Return (x, y) of the center of cell containing provided text 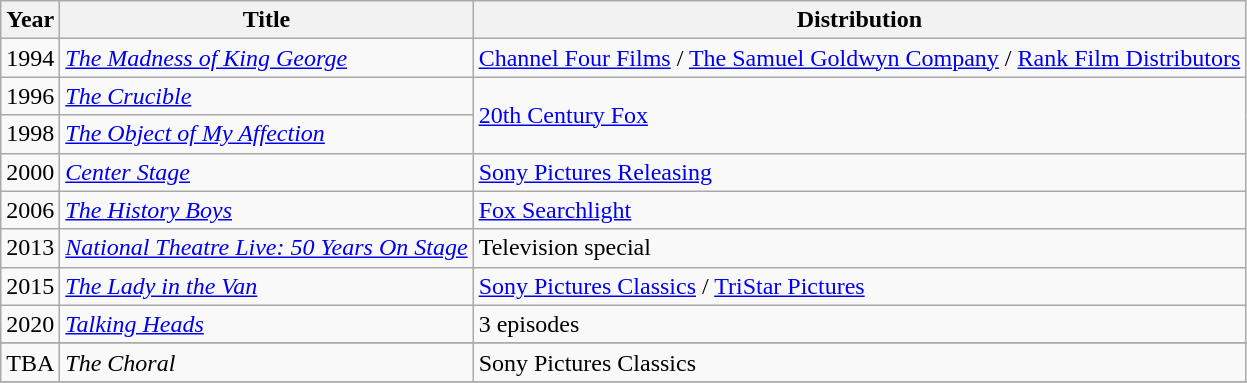
1996 (30, 96)
Year (30, 20)
2000 (30, 172)
Sony Pictures Classics / TriStar Pictures (860, 286)
The Lady in the Van (266, 286)
The Crucible (266, 96)
The Madness of King George (266, 58)
National Theatre Live: 50 Years On Stage (266, 248)
Title (266, 20)
Fox Searchlight (860, 210)
2020 (30, 324)
Center Stage (266, 172)
2013 (30, 248)
1998 (30, 134)
3 episodes (860, 324)
Sony Pictures Releasing (860, 172)
Channel Four Films / The Samuel Goldwyn Company / Rank Film Distributors (860, 58)
Talking Heads (266, 324)
The History Boys (266, 210)
Television special (860, 248)
2015 (30, 286)
1994 (30, 58)
20th Century Fox (860, 115)
The Object of My Affection (266, 134)
2006 (30, 210)
Distribution (860, 20)
TBA (30, 362)
The Choral (266, 362)
Sony Pictures Classics (860, 362)
